Output the (X, Y) coordinate of the center of the cell containing the given text.  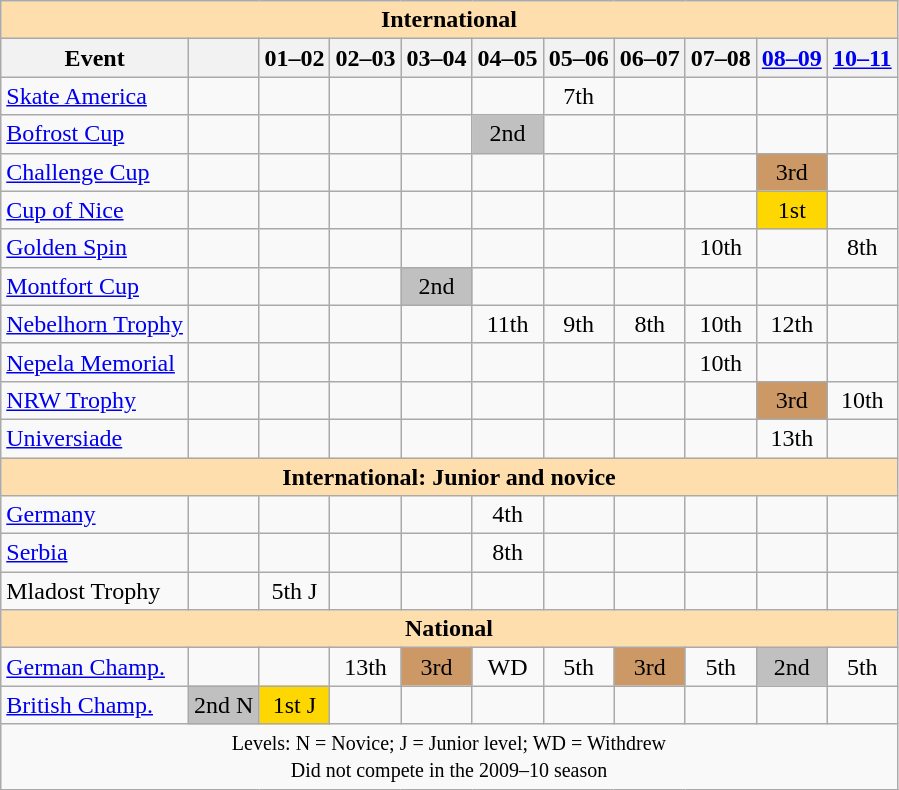
Challenge Cup (95, 172)
2nd N (223, 705)
1st J (294, 705)
03–04 (436, 58)
Mladost Trophy (95, 591)
Nebelhorn Trophy (95, 324)
07–08 (720, 58)
Serbia (95, 553)
1st (792, 210)
Germany (95, 515)
WD (508, 667)
7th (578, 96)
Skate America (95, 96)
11th (508, 324)
06–07 (650, 58)
05–06 (578, 58)
NRW Trophy (95, 400)
International (449, 20)
German Champ. (95, 667)
Montfort Cup (95, 286)
Nepela Memorial (95, 362)
International: Junior and novice (449, 477)
10–11 (862, 58)
01–02 (294, 58)
02–03 (366, 58)
Event (95, 58)
5th J (294, 591)
Cup of Nice (95, 210)
Levels: N = Novice; J = Junior level; WD = Withdrew Did not compete in the 2009–10 season (449, 756)
Golden Spin (95, 248)
9th (578, 324)
04–05 (508, 58)
Bofrost Cup (95, 134)
National (449, 629)
Universiade (95, 438)
British Champ. (95, 705)
08–09 (792, 58)
12th (792, 324)
4th (508, 515)
